Detect which cell encompasses the target text, then output its [x, y] center coordinate. 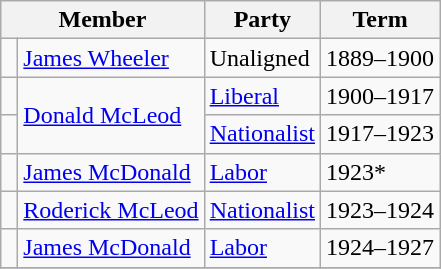
Unaligned [262, 58]
1923–1924 [380, 210]
Term [380, 20]
1900–1917 [380, 96]
Member [102, 20]
Party [262, 20]
1889–1900 [380, 58]
Liberal [262, 96]
James Wheeler [111, 58]
1924–1927 [380, 248]
1923* [380, 172]
Roderick McLeod [111, 210]
1917–1923 [380, 134]
Donald McLeod [111, 115]
